Detect which cell encompasses the target text, then output its [x, y] center coordinate. 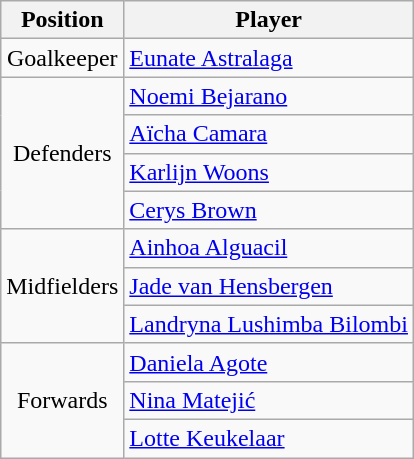
Goalkeeper [62, 58]
Daniela Agote [269, 362]
Noemi Bejarano [269, 96]
Lotte Keukelaar [269, 438]
Defenders [62, 153]
Player [269, 20]
Aïcha Camara [269, 134]
Forwards [62, 400]
Nina Matejić [269, 400]
Eunate Astralaga [269, 58]
Jade van Hensbergen [269, 286]
Ainhoa Alguacil [269, 248]
Position [62, 20]
Karlijn Woons [269, 172]
Midfielders [62, 286]
Landryna Lushimba Bilombi [269, 324]
Cerys Brown [269, 210]
